Capture the cell that displays the provided text and extract its [x, y] central coordinate. 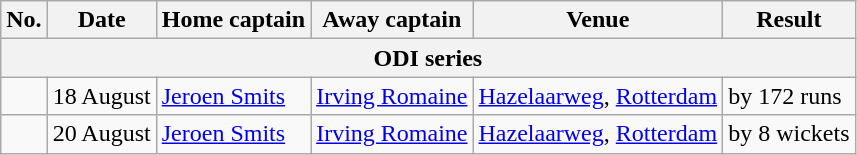
Home captain [233, 20]
by 8 wickets [789, 134]
Away captain [392, 20]
Result [789, 20]
by 172 runs [789, 96]
Venue [598, 20]
20 August [102, 134]
ODI series [428, 58]
No. [24, 20]
Date [102, 20]
18 August [102, 96]
